Provide the (x, y) coordinate of the cell's center where the given text is located.  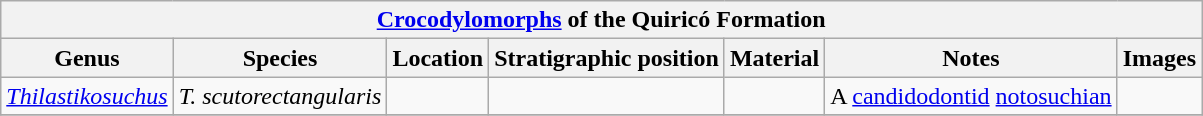
A candidodontid notosuchian (971, 96)
Location (438, 58)
Images (1159, 58)
Material (774, 58)
Thilastikosuchus (87, 96)
Species (280, 58)
Stratigraphic position (607, 58)
Genus (87, 58)
T. scutorectangularis (280, 96)
Crocodylomorphs of the Quiricó Formation (602, 20)
Notes (971, 58)
